For the text-containing cell, return its midpoint in (X, Y) coordinate format. 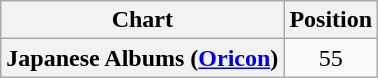
Chart (142, 20)
55 (331, 58)
Position (331, 20)
Japanese Albums (Oricon) (142, 58)
